Locate the cell with the specified text and output its (x, y) center coordinate. 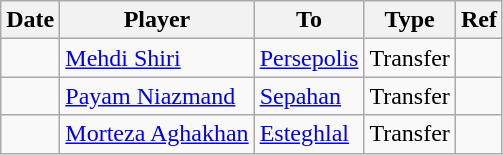
Mehdi Shiri (157, 58)
Date (30, 20)
Sepahan (309, 96)
Esteghlal (309, 134)
Ref (478, 20)
Type (410, 20)
Persepolis (309, 58)
Morteza Aghakhan (157, 134)
To (309, 20)
Player (157, 20)
Payam Niazmand (157, 96)
